Search for the cell housing the specified text and yield its [x, y] center coordinate. 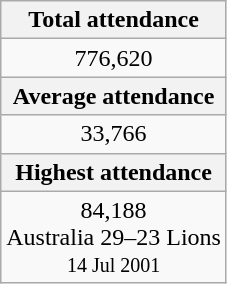
776,620 [114, 58]
Total attendance [114, 20]
84,188 Australia 29–23 Lions 14 Jul 2001 [114, 237]
Highest attendance [114, 172]
Average attendance [114, 96]
33,766 [114, 134]
